Pinpoint the cell where the given text exists, returning its (x, y) midpoint coordinate. 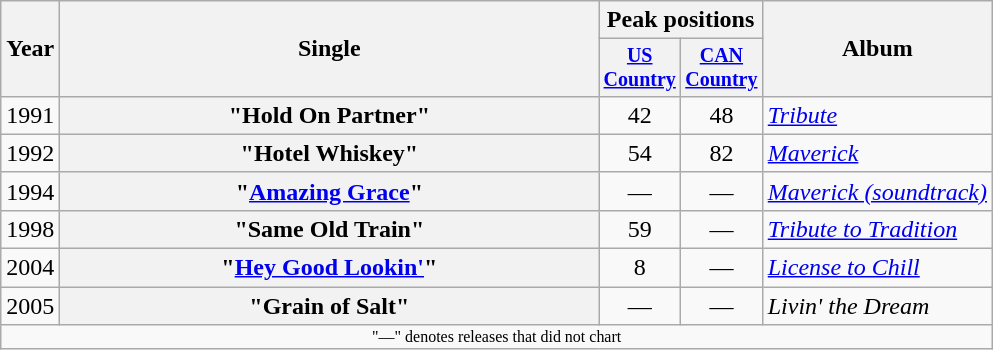
Album (877, 49)
Maverick (877, 153)
42 (640, 115)
48 (722, 115)
Single (330, 49)
54 (640, 153)
Tribute (877, 115)
2005 (30, 306)
US Country (640, 68)
82 (722, 153)
"Hotel Whiskey" (330, 153)
Peak positions (680, 20)
1998 (30, 229)
8 (640, 268)
1991 (30, 115)
CAN Country (722, 68)
"Amazing Grace" (330, 191)
"Hold On Partner" (330, 115)
"Same Old Train" (330, 229)
"Hey Good Lookin'" (330, 268)
Maverick (soundtrack) (877, 191)
License to Chill (877, 268)
59 (640, 229)
Tribute to Tradition (877, 229)
2004 (30, 268)
1994 (30, 191)
"Grain of Salt" (330, 306)
Year (30, 49)
"—" denotes releases that did not chart (497, 337)
1992 (30, 153)
Livin' the Dream (877, 306)
